Find where the given text appears and provide that cell's center as (x, y) coordinate. 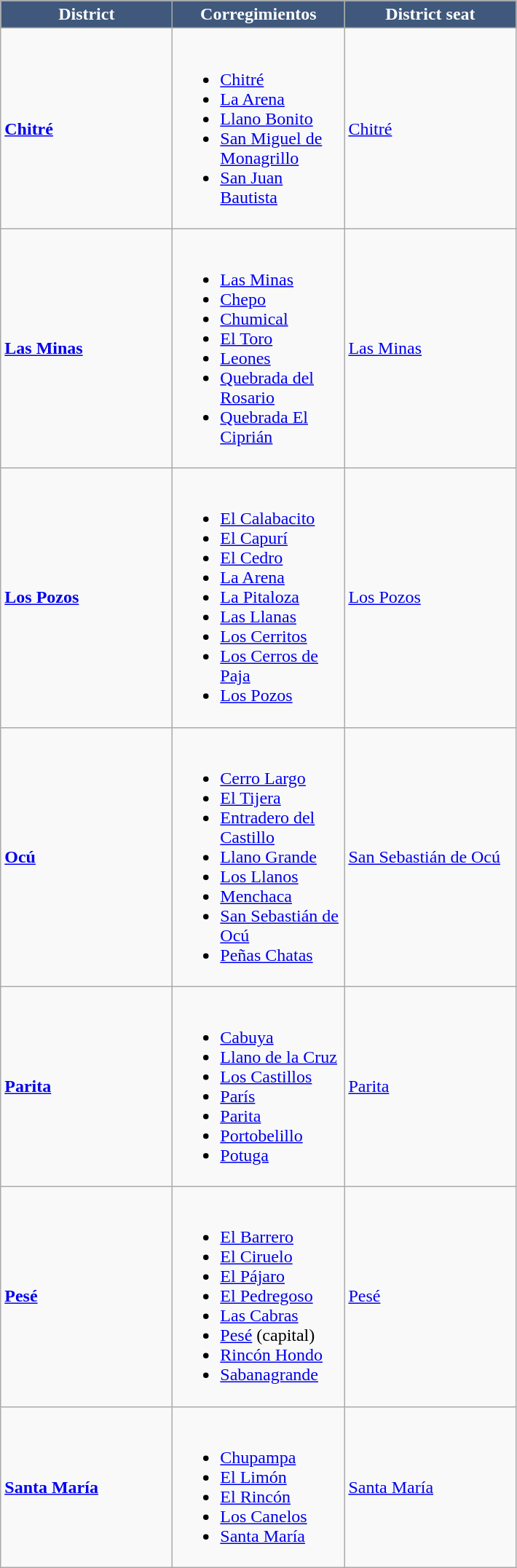
Ocú (87, 857)
Corregimientos (258, 15)
District seat (430, 15)
CabuyaLlano de la CruzLos CastillosParísParitaPortobelilloPotuga (258, 1086)
Las MinasChepoChumicalEl ToroLeonesQuebrada del RosarioQuebrada El Ciprián (258, 348)
ChitréLa ArenaLlano BonitoSan Miguel de MonagrilloSan Juan Bautista (258, 128)
ChupampaEl LimónEl RincónLos CanelosSanta María (258, 1486)
Cerro LargoEl TijeraEntradero del CastilloLlano GrandeLos LlanosMenchacaSan Sebastián de OcúPeñas Chatas (258, 857)
El BarreroEl CirueloEl PájaroEl PedregosoLas CabrasPesé (capital)Rincón HondoSabanagrande (258, 1296)
El CalabacitoEl CapuríEl CedroLa ArenaLa PitalozaLas LlanasLos CerritosLos Cerros de PajaLos Pozos (258, 598)
San Sebastián de Ocú (430, 857)
District (87, 15)
